From the cell containing the given text, extract its center point as (X, Y) coordinate. 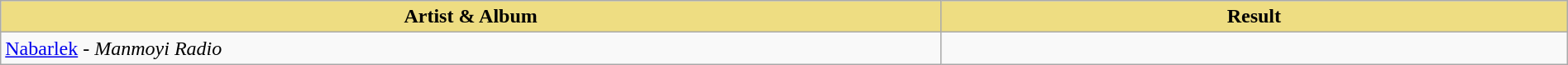
Artist & Album (471, 17)
Nabarlek - Manmoyi Radio (471, 48)
Result (1254, 17)
